Return the (X, Y) coordinate for the center point of the cell that contains the specified text.  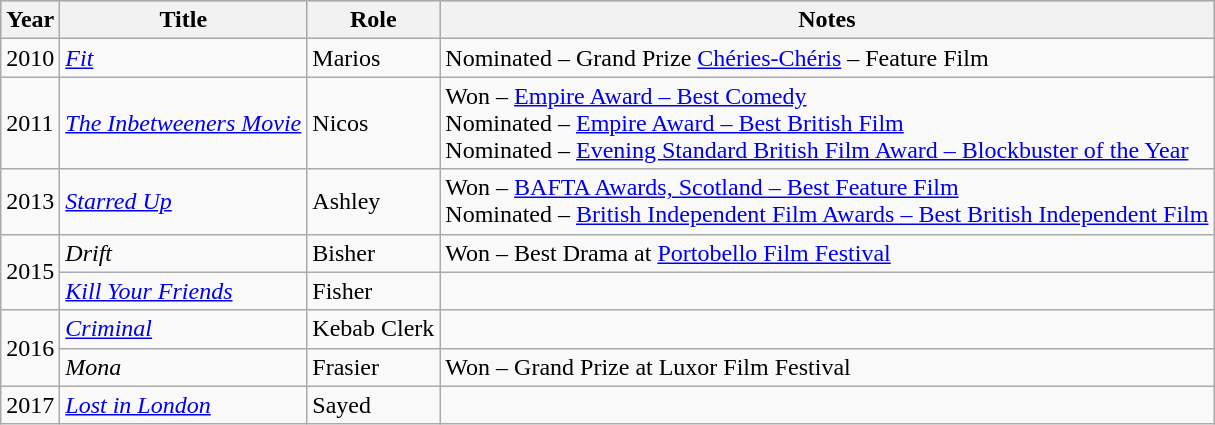
Frasier (374, 367)
2015 (30, 272)
Marios (374, 58)
Fisher (374, 291)
Role (374, 20)
Won – BAFTA Awards, Scotland – Best Feature Film Nominated – British Independent Film Awards – Best British Independent Film (827, 202)
Won – Grand Prize at Luxor Film Festival (827, 367)
Sayed (374, 405)
Nicos (374, 123)
Fit (184, 58)
Lost in London (184, 405)
Title (184, 20)
2011 (30, 123)
Year (30, 20)
2017 (30, 405)
2016 (30, 348)
Won – Best Drama at Portobello Film Festival (827, 253)
Criminal (184, 329)
2010 (30, 58)
Nominated – Grand Prize Chéries-Chéris – Feature Film (827, 58)
Notes (827, 20)
Drift (184, 253)
Kebab Clerk (374, 329)
Kill Your Friends (184, 291)
Mona (184, 367)
Ashley (374, 202)
Bisher (374, 253)
2013 (30, 202)
The Inbetweeners Movie (184, 123)
Starred Up (184, 202)
